Output the (x, y) coordinate of the center of the cell containing the given text.  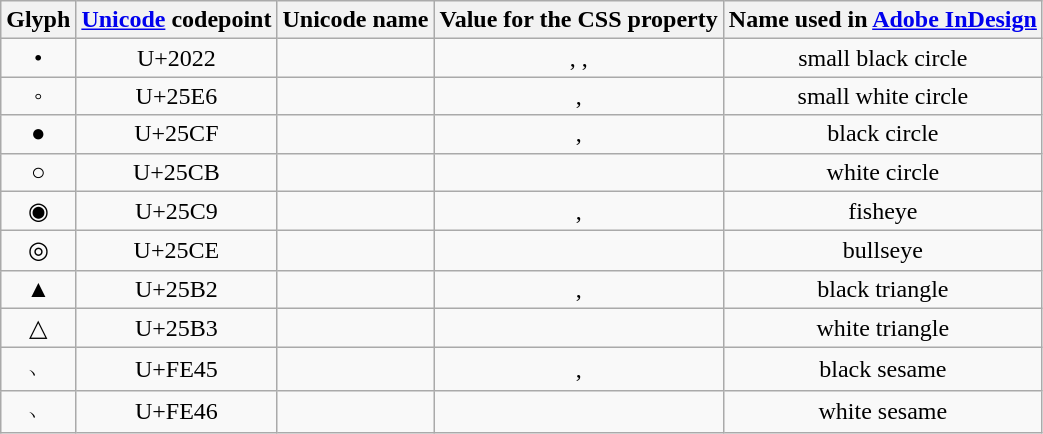
◉ (38, 211)
U+25B3 (176, 328)
◎ (38, 251)
Unicode name (356, 20)
black circle (882, 134)
﹅ (38, 370)
U+25E6 (176, 96)
▲ (38, 289)
white triangle (882, 328)
black triangle (882, 289)
Value for the CSS property (578, 20)
U+25C9 (176, 211)
white sesame (882, 412)
﹆ (38, 412)
• (38, 58)
U+25CB (176, 172)
bullseye (882, 251)
U+2022 (176, 58)
U+25CF (176, 134)
small black circle (882, 58)
Name used in Adobe InDesign (882, 20)
Unicode codepoint (176, 20)
fisheye (882, 211)
U+25B2 (176, 289)
○ (38, 172)
small white circle (882, 96)
U+25CE (176, 251)
Glyph (38, 20)
white circle (882, 172)
● (38, 134)
black sesame (882, 370)
, , (578, 58)
U+FE45 (176, 370)
U+FE46 (176, 412)
◦ (38, 96)
△ (38, 328)
